Output the [X, Y] coordinate of the center of the cell containing the given text.  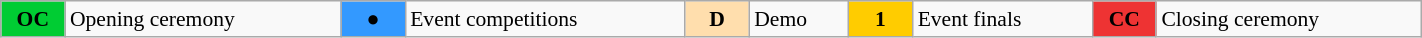
Opening ceremony [203, 19]
● [373, 19]
CC [1124, 19]
1 [880, 19]
Event competitions [545, 19]
Event finals [1003, 19]
D [717, 19]
OC [33, 19]
Closing ceremony [1288, 19]
Demo [798, 19]
